Output the [X, Y] coordinate of the center of the cell containing the given text.  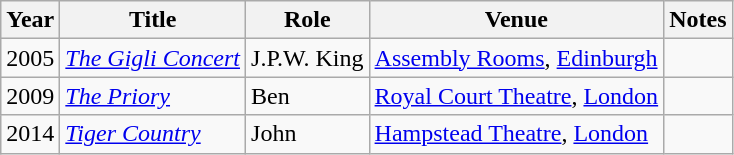
Year [30, 20]
Title [153, 20]
Role [308, 20]
Ben [308, 96]
2005 [30, 58]
J.P.W. King [308, 58]
2009 [30, 96]
The Priory [153, 96]
2014 [30, 134]
The Gigli Concert [153, 58]
Assembly Rooms, Edinburgh [516, 58]
Venue [516, 20]
John [308, 134]
Tiger Country [153, 134]
Notes [698, 20]
Royal Court Theatre, London [516, 96]
Hampstead Theatre, London [516, 134]
